Output the (X, Y) coordinate of the center of the cell containing the given text.  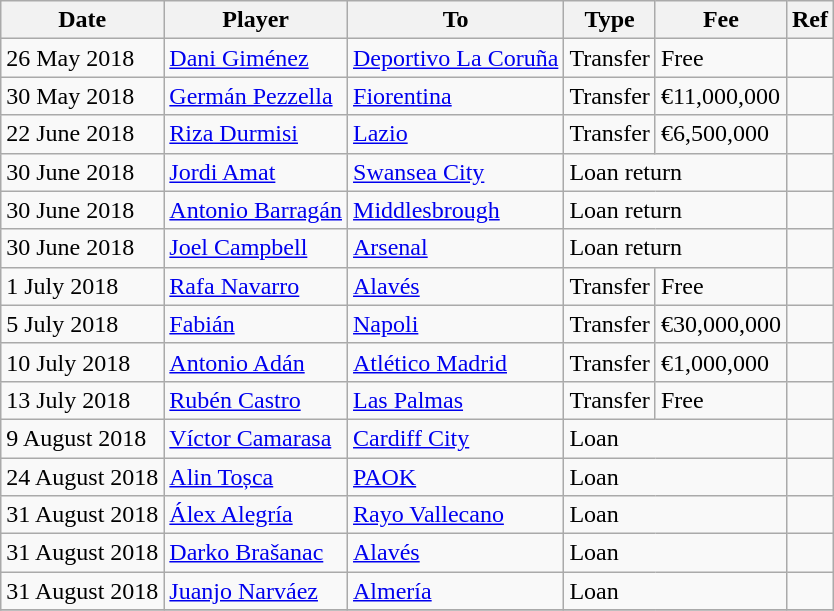
Lazio (456, 134)
Fee (720, 20)
PAOK (456, 477)
22 June 2018 (82, 134)
26 May 2018 (82, 58)
Rafa Navarro (256, 286)
Juanjo Narváez (256, 591)
Middlesbrough (456, 210)
30 May 2018 (82, 96)
Almería (456, 591)
Darko Brašanac (256, 553)
Fiorentina (456, 96)
€30,000,000 (720, 324)
€11,000,000 (720, 96)
€1,000,000 (720, 362)
Atlético Madrid (456, 362)
Type (610, 20)
Date (82, 20)
1 July 2018 (82, 286)
13 July 2018 (82, 400)
9 August 2018 (82, 438)
Deportivo La Coruña (456, 58)
Arsenal (456, 248)
Fabián (256, 324)
Player (256, 20)
Napoli (456, 324)
Ref (810, 20)
Joel Campbell (256, 248)
Antonio Adán (256, 362)
Germán Pezzella (256, 96)
Jordi Amat (256, 172)
Alin Toșca (256, 477)
Swansea City (456, 172)
Cardiff City (456, 438)
Riza Durmisi (256, 134)
Las Palmas (456, 400)
10 July 2018 (82, 362)
€6,500,000 (720, 134)
To (456, 20)
Dani Giménez (256, 58)
Álex Alegría (256, 515)
24 August 2018 (82, 477)
5 July 2018 (82, 324)
Víctor Camarasa (256, 438)
Antonio Barragán (256, 210)
Rubén Castro (256, 400)
Rayo Vallecano (456, 515)
